Provide the (x, y) coordinate of the cell's center where the given text is located.  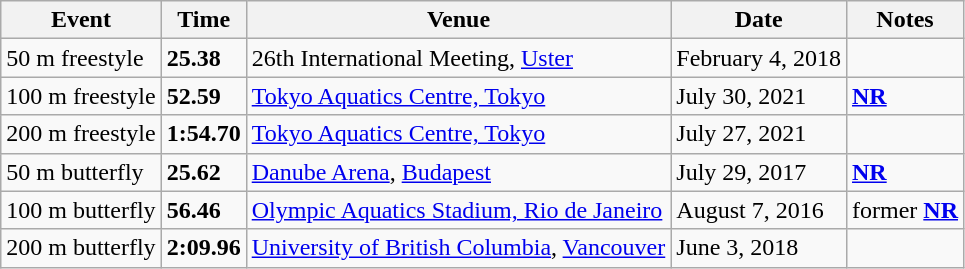
Venue (458, 20)
July 27, 2021 (759, 134)
July 29, 2017 (759, 172)
June 3, 2018 (759, 248)
University of British Columbia, Vancouver (458, 248)
Date (759, 20)
100 m butterfly (81, 210)
26th International Meeting, Uster (458, 58)
July 30, 2021 (759, 96)
25.38 (204, 58)
25.62 (204, 172)
52.59 (204, 96)
56.46 (204, 210)
former NR (904, 210)
1:54.70 (204, 134)
Olympic Aquatics Stadium, Rio de Janeiro (458, 210)
February 4, 2018 (759, 58)
100 m freestyle (81, 96)
50 m freestyle (81, 58)
Event (81, 20)
200 m butterfly (81, 248)
Danube Arena, Budapest (458, 172)
200 m freestyle (81, 134)
August 7, 2016 (759, 210)
2:09.96 (204, 248)
50 m butterfly (81, 172)
Time (204, 20)
Notes (904, 20)
